For the text-containing cell, return its midpoint in [X, Y] coordinate format. 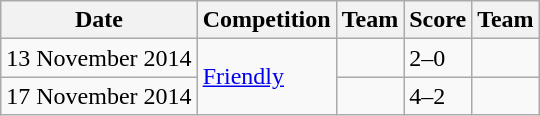
13 November 2014 [99, 58]
Competition [266, 20]
4–2 [438, 96]
17 November 2014 [99, 96]
Date [99, 20]
Score [438, 20]
Friendly [266, 77]
2–0 [438, 58]
